For the text-containing cell, return its midpoint in (x, y) coordinate format. 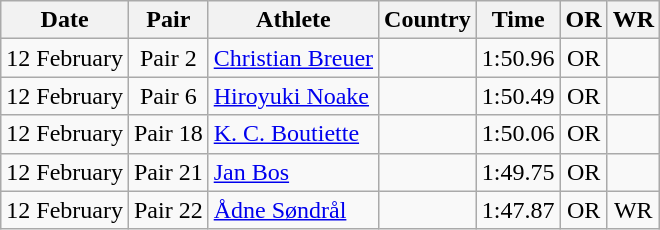
Pair 18 (168, 134)
Pair (168, 20)
Time (518, 20)
Christian Breuer (293, 58)
1:47.87 (518, 210)
1:50.06 (518, 134)
1:50.49 (518, 96)
1:50.96 (518, 58)
1:49.75 (518, 172)
Pair 2 (168, 58)
Pair 22 (168, 210)
Hiroyuki Noake (293, 96)
Athlete (293, 20)
Ådne Søndrål (293, 210)
Jan Bos (293, 172)
Pair 6 (168, 96)
Date (65, 20)
K. C. Boutiette (293, 134)
Pair 21 (168, 172)
Country (428, 20)
